Identify which cell holds the provided text, then report its (x, y) central coordinate. 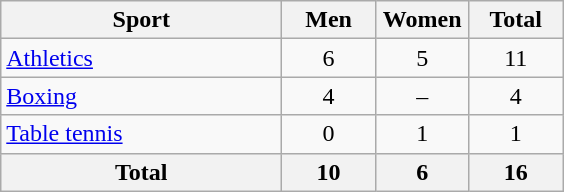
5 (422, 58)
Boxing (142, 96)
16 (516, 172)
Men (329, 20)
Athletics (142, 58)
Women (422, 20)
0 (329, 134)
Table tennis (142, 134)
11 (516, 58)
– (422, 96)
10 (329, 172)
Sport (142, 20)
